Determine the [X, Y] coordinate at the center of the cell enclosing the given text.  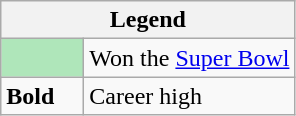
Bold [42, 96]
Won the Super Bowl [190, 58]
Legend [148, 20]
Career high [190, 96]
